Locate the cell with the specified text and output its (x, y) center coordinate. 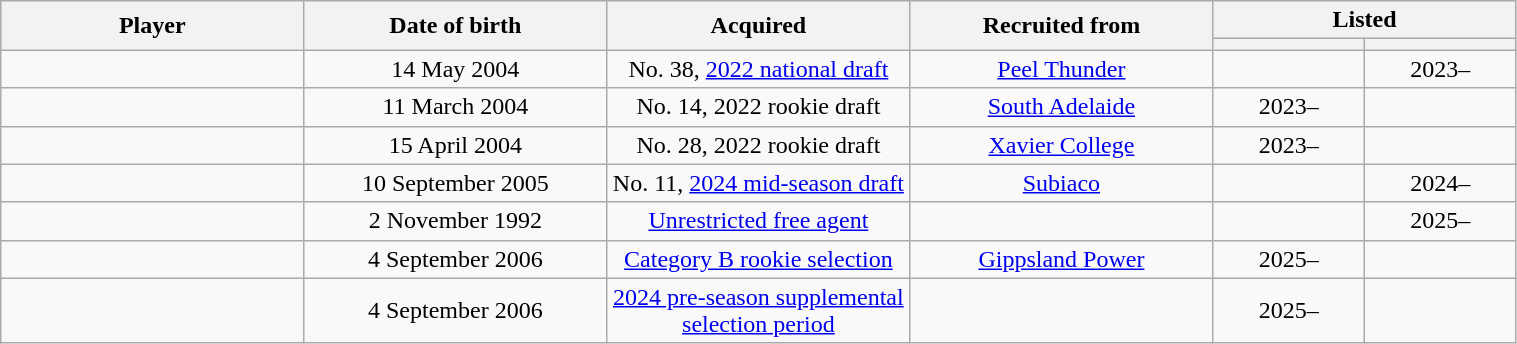
Unrestricted free agent (758, 221)
South Adelaide (1062, 107)
Category B rookie selection (758, 259)
Recruited from (1062, 26)
Date of birth (456, 26)
14 May 2004 (456, 69)
No. 11, 2024 mid-season draft (758, 183)
Subiaco (1062, 183)
Xavier College (1062, 145)
No. 38, 2022 national draft (758, 69)
Gippsland Power (1062, 259)
Peel Thunder (1062, 69)
15 April 2004 (456, 145)
2 November 1992 (456, 221)
No. 14, 2022 rookie draft (758, 107)
Listed (1364, 20)
2024 pre-season supplemental selection period (758, 310)
Acquired (758, 26)
2024– (1440, 183)
Player (152, 26)
10 September 2005 (456, 183)
No. 28, 2022 rookie draft (758, 145)
11 March 2004 (456, 107)
